Output the (x, y) coordinate of the center of the cell containing the given text.  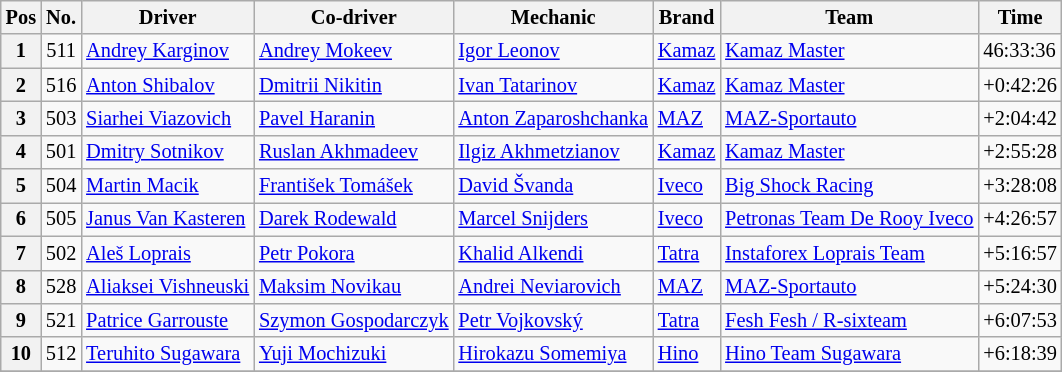
Mechanic (552, 17)
Hirokazu Somemiya (552, 354)
Time (1020, 17)
Driver (168, 17)
7 (21, 253)
6 (21, 219)
Maksim Novikau (354, 287)
Pos (21, 17)
10 (21, 354)
David Švanda (552, 186)
+6:18:39 (1020, 354)
Darek Rodewald (354, 219)
46:33:36 (1020, 51)
Teruhito Sugawara (168, 354)
+2:04:42 (1020, 118)
+5:16:57 (1020, 253)
Szymon Gospodarczyk (354, 320)
Anton Zaparoshchanka (552, 118)
4 (21, 152)
+3:28:08 (1020, 186)
+5:24:30 (1020, 287)
8 (21, 287)
9 (21, 320)
Petronas Team De Rooy Iveco (849, 219)
Pavel Haranin (354, 118)
+2:55:28 (1020, 152)
Ilgiz Akhmetzianov (552, 152)
521 (61, 320)
Brand (686, 17)
Janus Van Kasteren (168, 219)
Ivan Tatarinov (552, 85)
516 (61, 85)
+4:26:57 (1020, 219)
Fesh Fesh / R-sixteam (849, 320)
Ruslan Akhmadeev (354, 152)
Co-driver (354, 17)
Anton Shibalov (168, 85)
No. (61, 17)
Petr Pokora (354, 253)
Siarhei Viazovich (168, 118)
Patrice Garrouste (168, 320)
505 (61, 219)
Hino Team Sugawara (849, 354)
Team (849, 17)
Andrei Neviarovich (552, 287)
František Tomášek (354, 186)
Martin Macik (168, 186)
528 (61, 287)
Big Shock Racing (849, 186)
Marcel Snijders (552, 219)
Khalid Alkendi (552, 253)
Andrey Karginov (168, 51)
5 (21, 186)
Hino (686, 354)
2 (21, 85)
504 (61, 186)
501 (61, 152)
1 (21, 51)
Instaforex Loprais Team (849, 253)
Dmitrii Nikitin (354, 85)
511 (61, 51)
Aliaksei Vishneuski (168, 287)
503 (61, 118)
Petr Vojkovský (552, 320)
Igor Leonov (552, 51)
Aleš Loprais (168, 253)
+0:42:26 (1020, 85)
502 (61, 253)
+6:07:53 (1020, 320)
Yuji Mochizuki (354, 354)
Dmitry Sotnikov (168, 152)
3 (21, 118)
512 (61, 354)
Andrey Mokeev (354, 51)
